Scan for the cell matching the given text and deliver its [x, y] coordinate at center. 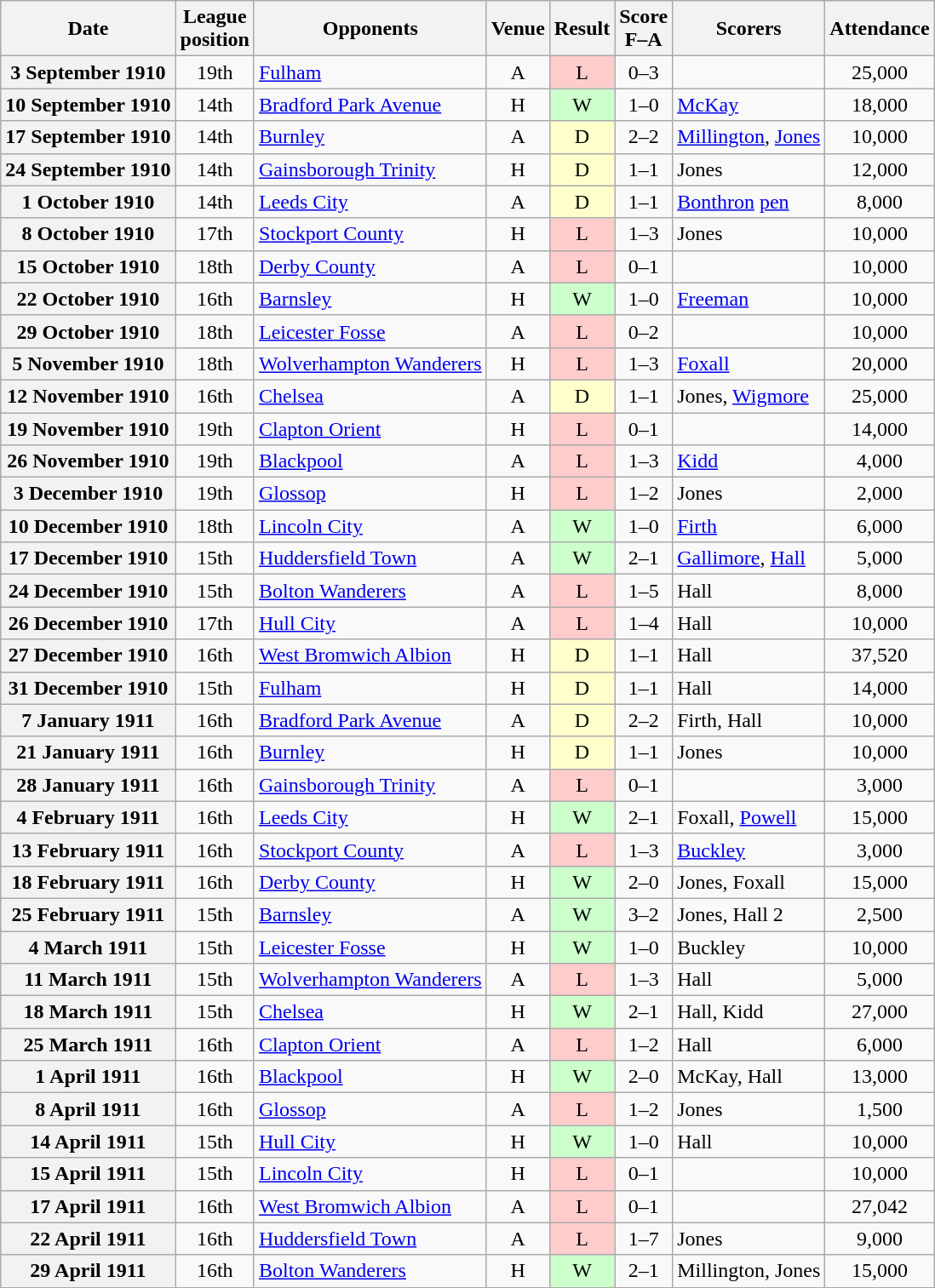
Attendance [880, 29]
15 October 1910 [89, 266]
10 December 1910 [89, 526]
13,000 [880, 1077]
4,000 [880, 461]
1 April 1911 [89, 1077]
18 March 1911 [89, 1012]
0–3 [644, 72]
25 March 1911 [89, 1045]
27,000 [880, 1012]
37,520 [880, 655]
17 April 1911 [89, 1206]
26 December 1910 [89, 623]
17 December 1910 [89, 558]
29 April 1911 [89, 1271]
Jones, Wigmore [749, 396]
3 December 1910 [89, 494]
15 April 1911 [89, 1174]
12 November 1910 [89, 396]
Kidd [749, 461]
4 March 1911 [89, 947]
3–2 [644, 914]
9,000 [880, 1239]
2,000 [880, 494]
22 October 1910 [89, 299]
25 February 1911 [89, 914]
27 December 1910 [89, 655]
0–2 [644, 331]
8 October 1910 [89, 234]
27,042 [880, 1206]
Jones, Hall 2 [749, 914]
18,000 [880, 105]
Foxall [749, 364]
10 September 1910 [89, 105]
13 February 1911 [89, 850]
Bonthron pen [749, 202]
7 January 1911 [89, 720]
4 February 1911 [89, 817]
Jones, Foxall [749, 882]
22 April 1911 [89, 1239]
McKay [749, 105]
1 October 1910 [89, 202]
21 January 1911 [89, 753]
26 November 1910 [89, 461]
18 February 1911 [89, 882]
5 November 1910 [89, 364]
11 March 1911 [89, 980]
Gallimore, Hall [749, 558]
28 January 1911 [89, 785]
Hall, Kidd [749, 1012]
Result [582, 29]
24 December 1910 [89, 591]
8 April 1911 [89, 1109]
McKay, Hall [749, 1077]
3 September 1910 [89, 72]
29 October 1910 [89, 331]
ScoreF–A [644, 29]
2,500 [880, 914]
Firth, Hall [749, 720]
19 November 1910 [89, 428]
Opponents [370, 29]
Date [89, 29]
1,500 [880, 1109]
17 September 1910 [89, 137]
Firth [749, 526]
1–7 [644, 1239]
24 September 1910 [89, 169]
20,000 [880, 364]
Scorers [749, 29]
1–5 [644, 591]
12,000 [880, 169]
Freeman [749, 299]
Venue [518, 29]
Foxall, Powell [749, 817]
14 April 1911 [89, 1142]
31 December 1910 [89, 688]
Leagueposition [215, 29]
1–4 [644, 623]
